Find where the given text appears and provide that cell's center as [x, y] coordinate. 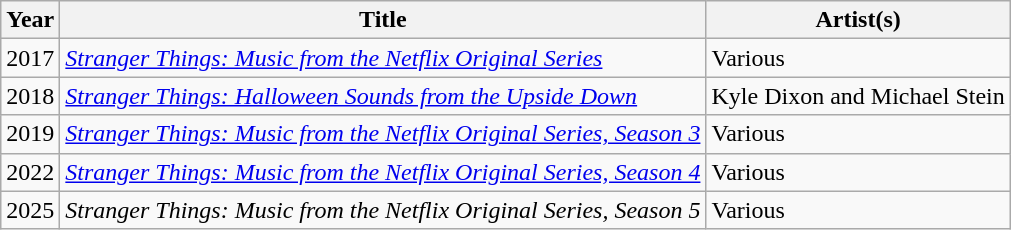
Stranger Things: Music from the Netflix Original Series, Season 5 [383, 210]
Stranger Things: Music from the Netflix Original Series, Season 3 [383, 134]
Year [30, 20]
Stranger Things: Music from the Netflix Original Series [383, 58]
Kyle Dixon and Michael Stein [858, 96]
Title [383, 20]
Stranger Things: Halloween Sounds from the Upside Down [383, 96]
2022 [30, 172]
Artist(s) [858, 20]
2017 [30, 58]
2018 [30, 96]
Stranger Things: Music from the Netflix Original Series, Season 4 [383, 172]
2025 [30, 210]
2019 [30, 134]
